Pinpoint the cell where the given text exists, returning its (X, Y) midpoint coordinate. 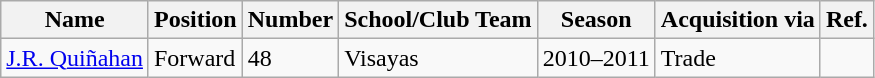
Name (75, 20)
School/Club Team (438, 20)
Acquisition via (738, 20)
48 (290, 58)
Position (195, 20)
2010–2011 (596, 58)
J.R. Quiñahan (75, 58)
Season (596, 20)
Trade (738, 58)
Forward (195, 58)
Visayas (438, 58)
Number (290, 20)
Ref. (846, 20)
